From the cell containing the given text, extract its center point as [x, y] coordinate. 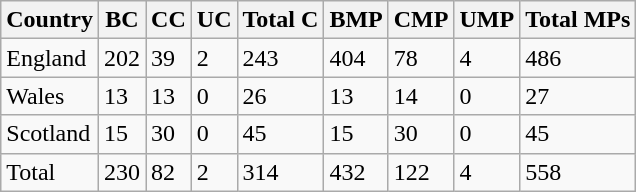
Total C [280, 20]
Total [50, 172]
CC [169, 20]
UMP [487, 20]
78 [421, 58]
230 [122, 172]
82 [169, 172]
26 [280, 96]
BC [122, 20]
Wales [50, 96]
404 [356, 58]
Country [50, 20]
Total MPs [578, 20]
England [50, 58]
314 [280, 172]
27 [578, 96]
Scotland [50, 134]
432 [356, 172]
UC [214, 20]
243 [280, 58]
558 [578, 172]
39 [169, 58]
202 [122, 58]
14 [421, 96]
486 [578, 58]
BMP [356, 20]
CMP [421, 20]
122 [421, 172]
